Identify which cell holds the provided text, then report its [x, y] central coordinate. 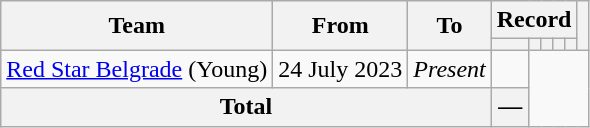
Total [246, 107]
24 July 2023 [340, 69]
— [510, 107]
To [450, 26]
Present [450, 69]
Team [137, 26]
Red Star Belgrade (Young) [137, 69]
Record [534, 20]
From [340, 26]
